Output the (X, Y) coordinate of the center of the cell containing the given text.  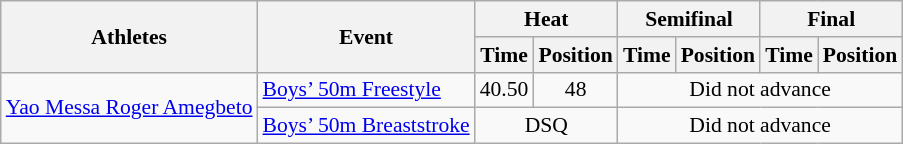
Boys’ 50m Breaststroke (366, 126)
Event (366, 36)
Athletes (130, 36)
Heat (546, 19)
40.50 (504, 90)
Semifinal (689, 19)
Boys’ 50m Freestyle (366, 90)
Final (831, 19)
Yao Messa Roger Amegbeto (130, 108)
48 (575, 90)
DSQ (546, 126)
